Detect which cell encompasses the target text, then output its (x, y) center coordinate. 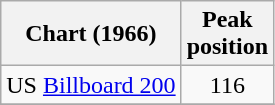
Chart (1966) (91, 34)
116 (227, 85)
Peakposition (227, 34)
US Billboard 200 (91, 85)
